From the cell containing the given text, extract its center point as (X, Y) coordinate. 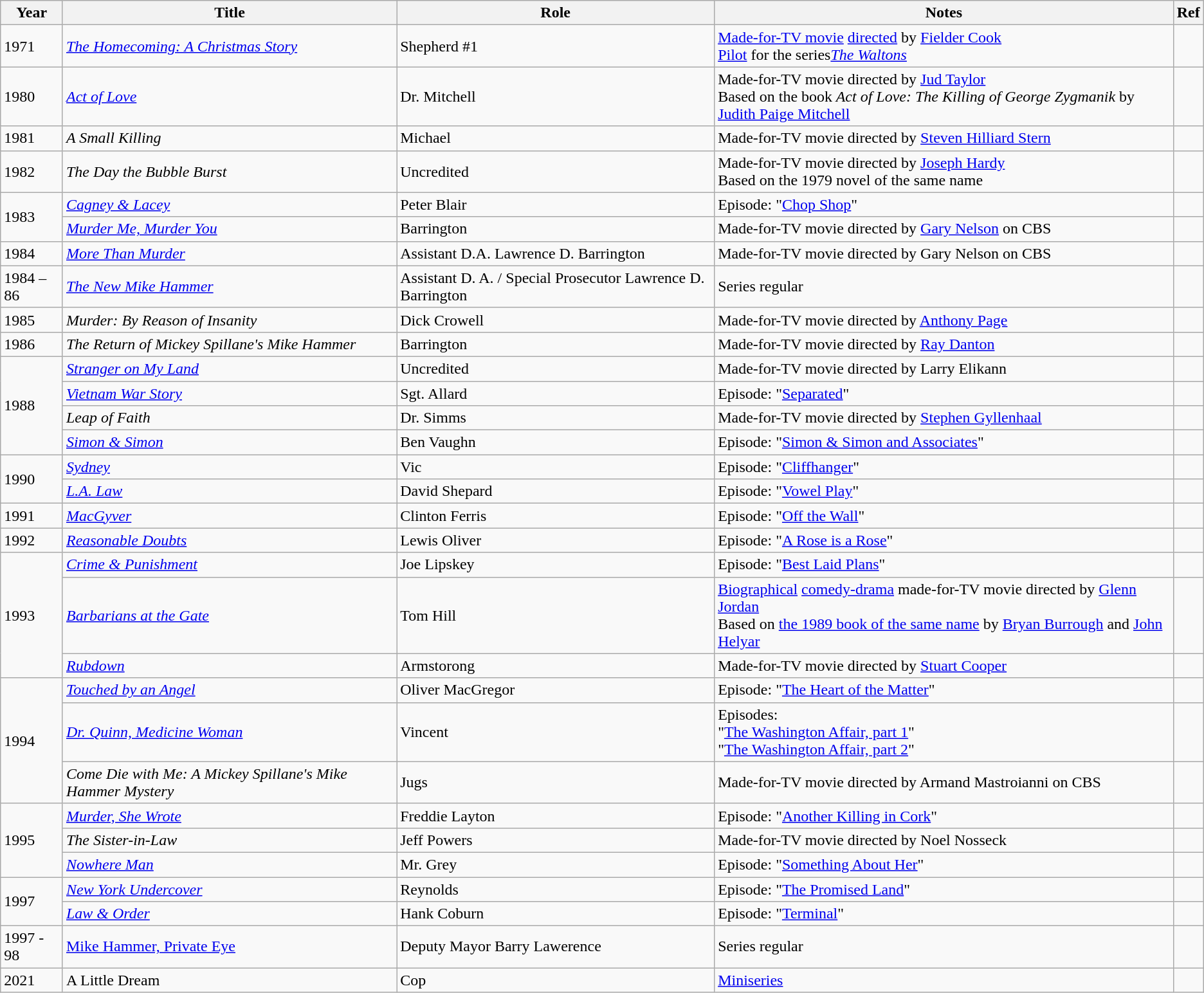
Jugs (556, 782)
Made-for-TV movie directed by Noel Nosseck (944, 840)
Mr. Grey (556, 864)
1990 (32, 479)
Made-for-TV movie directed by Joseph Hardy Based on the 1979 novel of the same name (944, 171)
Murder, She Wrote (229, 815)
Oliver MacGregor (556, 690)
The Day the Bubble Burst (229, 171)
Episode: "Separated" (944, 393)
Episode: "Terminal" (944, 914)
Title (229, 13)
Role (556, 13)
Jeff Powers (556, 840)
Assistant D.A. Lawrence D. Barrington (556, 253)
Law & Order (229, 914)
Made-for-TV movie directed by Anthony Page (944, 320)
Made-for-TV movie directed by Stephen Gyllenhaal (944, 418)
Episode: "Simon & Simon and Associates" (944, 442)
Ben Vaughn (556, 442)
Deputy Mayor Barry Lawerence (556, 947)
1994 (32, 741)
Vic (556, 467)
1997 - 98 (32, 947)
Vincent (556, 732)
1985 (32, 320)
Ref (1189, 13)
Episode: "Best Laid Plans" (944, 565)
Come Die with Me: A Mickey Spillane's Mike Hammer Mystery (229, 782)
1995 (32, 840)
Murder: By Reason of Insanity (229, 320)
2021 (32, 980)
Crime & Punishment (229, 565)
1986 (32, 344)
Episode: "Off the Wall" (944, 516)
Freddie Layton (556, 815)
Michael (556, 138)
A Small Killing (229, 138)
Episode: "Cliffhanger" (944, 467)
Made-for-TV movie directed by Steven Hilliard Stern (944, 138)
Made-for-TV movie directed by Jud Taylor Based on the book Act of Love: The Killing of George Zygmanik by Judith Paige Mitchell (944, 96)
Lewis Oliver (556, 540)
Mike Hammer, Private Eye (229, 947)
Reasonable Doubts (229, 540)
1988 (32, 405)
Assistant D. A. / Special Prosecutor Lawrence D. Barrington (556, 287)
Reynolds (556, 889)
Act of Love (229, 96)
Dr. Mitchell (556, 96)
Murder Me, Murder You (229, 229)
1980 (32, 96)
Dr. Simms (556, 418)
1984 (32, 253)
Stranger on My Land (229, 369)
Made-for-TV movie directed by Stuart Cooper (944, 666)
The Homecoming: A Christmas Story (229, 46)
Sydney (229, 467)
Episode: "Chop Shop" (944, 205)
More Than Murder (229, 253)
Leap of Faith (229, 418)
David Shepard (556, 491)
Peter Blair (556, 205)
Joe Lipskey (556, 565)
Cop (556, 980)
Notes (944, 13)
Episode: "The Heart of the Matter" (944, 690)
Barbarians at the Gate (229, 615)
The Return of Mickey Spillane's Mike Hammer (229, 344)
Made-for-TV movie directed by Ray Danton (944, 344)
Tom Hill (556, 615)
1982 (32, 171)
Touched by an Angel (229, 690)
Cagney & Lacey (229, 205)
Made-for-TV movie directed by Armand Mastroianni on CBS (944, 782)
Sgt. Allard (556, 393)
Hank Coburn (556, 914)
Episode: "Vowel Play" (944, 491)
Made-for-TV movie directed by Larry Elikann (944, 369)
Episodes: "The Washington Affair, part 1" "The Washington Affair, part 2" (944, 732)
Miniseries (944, 980)
1981 (32, 138)
Nowhere Man (229, 864)
Episode: "Something About Her" (944, 864)
Dick Crowell (556, 320)
1971 (32, 46)
The New Mike Hammer (229, 287)
1993 (32, 615)
Episode: "The Promised Land" (944, 889)
1997 (32, 902)
L.A. Law (229, 491)
Year (32, 13)
1991 (32, 516)
Biographical comedy-drama made-for-TV movie directed by Glenn Jordan Based on the 1989 book of the same name by Bryan Burrough and John Helyar (944, 615)
1984 – 86 (32, 287)
Simon & Simon (229, 442)
Episode: "Another Killing in Cork" (944, 815)
Shepherd #1 (556, 46)
Dr. Quinn, Medicine Woman (229, 732)
Vietnam War Story (229, 393)
The Sister-in-Law (229, 840)
MacGyver (229, 516)
Made-for-TV movie directed by Fielder Cook Pilot for the seriesThe Waltons (944, 46)
Episode: "A Rose is a Rose" (944, 540)
1983 (32, 217)
Clinton Ferris (556, 516)
1992 (32, 540)
Rubdown (229, 666)
Armstorong (556, 666)
New York Undercover (229, 889)
A Little Dream (229, 980)
